Extract the (X, Y) coordinate from the center of the cell holding the provided text.  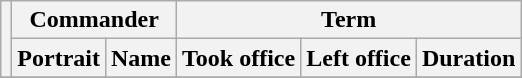
Name (140, 58)
Left office (359, 58)
Portrait (59, 58)
Term (349, 20)
Duration (468, 58)
Took office (239, 58)
Commander (94, 20)
